Return (X, Y) of the center of cell containing provided text 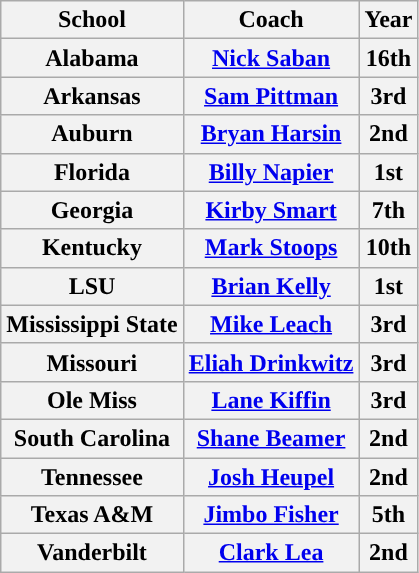
5th (388, 515)
Arkansas (92, 96)
Nick Saban (271, 58)
Kirby Smart (271, 210)
School (92, 20)
Brian Kelly (271, 286)
Jimbo Fisher (271, 515)
Mississippi State (92, 324)
Missouri (92, 362)
Georgia (92, 210)
16th (388, 58)
7th (388, 210)
Kentucky (92, 248)
Shane Beamer (271, 438)
Coach (271, 20)
Florida (92, 172)
Mark Stoops (271, 248)
Lane Kiffin (271, 400)
Mike Leach (271, 324)
Eliah Drinkwitz (271, 362)
Vanderbilt (92, 553)
LSU (92, 286)
Billy Napier (271, 172)
Texas A&M (92, 515)
Ole Miss (92, 400)
Year (388, 20)
Tennessee (92, 477)
Clark Lea (271, 553)
Sam Pittman (271, 96)
South Carolina (92, 438)
Auburn (92, 134)
Bryan Harsin (271, 134)
Alabama (92, 58)
10th (388, 248)
Josh Heupel (271, 477)
